From the cell containing the given text, extract its center point as [x, y] coordinate. 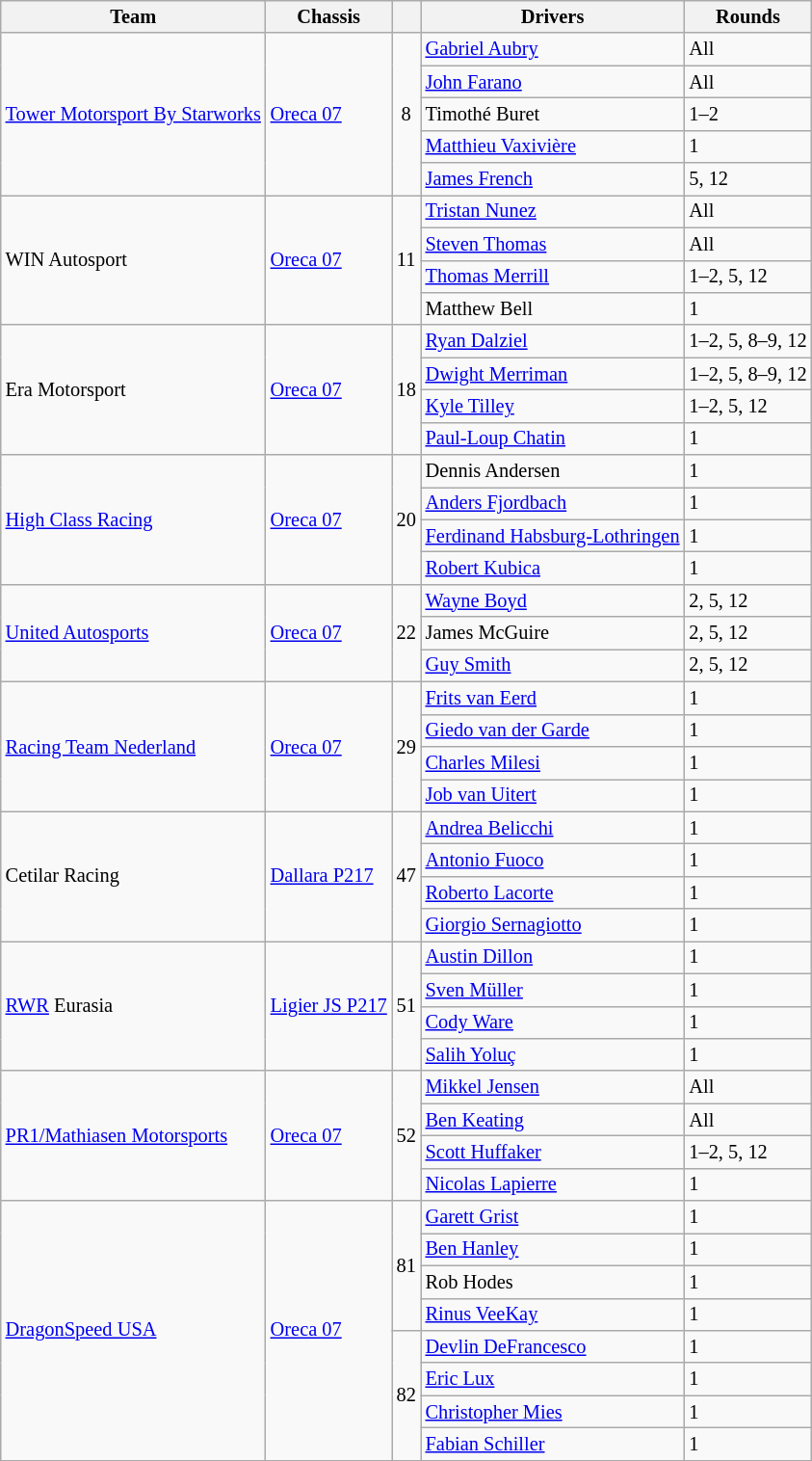
82 [406, 1395]
Austin Dillon [553, 957]
Guy Smith [553, 665]
5, 12 [747, 179]
Salih Yoluç [553, 1054]
Drivers [553, 16]
Dallara P217 [329, 877]
James French [553, 179]
Frits van Eerd [553, 698]
United Autosports [133, 632]
29 [406, 746]
Anders Fjordbach [553, 503]
Era Motorsport [133, 389]
WIN Autosport [133, 260]
Team [133, 16]
PR1/Mathiasen Motorsports [133, 1135]
Ben Keating [553, 1120]
Dwight Merriman [553, 374]
Giorgio Sernagiotto [553, 925]
Rob Hodes [553, 1282]
Thomas Merrill [553, 277]
Devlin DeFrancesco [553, 1346]
Kyle Tilley [553, 406]
81 [406, 1266]
Timothé Buret [553, 114]
22 [406, 632]
Ligier JS P217 [329, 1006]
Charles Milesi [553, 762]
Nicolas Lapierre [553, 1184]
Wayne Boyd [553, 600]
Matthew Bell [553, 308]
52 [406, 1135]
Cetilar Racing [133, 877]
51 [406, 1006]
Tristan Nunez [553, 211]
Rinus VeeKay [553, 1315]
Chassis [329, 16]
Matthieu Vaxivière [553, 146]
Ferdinand Habsburg-Lothringen [553, 536]
Ben Hanley [553, 1249]
John Farano [553, 82]
Job van Uitert [553, 795]
Robert Kubica [553, 568]
Scott Huffaker [553, 1152]
47 [406, 877]
20 [406, 520]
RWR Eurasia [133, 1006]
Tower Motorsport By Starworks [133, 114]
James McGuire [553, 633]
Sven Müller [553, 990]
Roberto Lacorte [553, 892]
18 [406, 389]
Giedo van der Garde [553, 730]
DragonSpeed USA [133, 1330]
Garett Grist [553, 1217]
Steven Thomas [553, 244]
High Class Racing [133, 520]
11 [406, 260]
1–2 [747, 114]
Paul-Loup Chatin [553, 438]
Andrea Belicchi [553, 828]
Rounds [747, 16]
Racing Team Nederland [133, 746]
Dennis Andersen [553, 471]
Gabriel Aubry [553, 49]
Ryan Dalziel [553, 341]
Eric Lux [553, 1379]
Mikkel Jensen [553, 1087]
8 [406, 114]
Cody Ware [553, 1023]
Christopher Mies [553, 1412]
Antonio Fuoco [553, 860]
Fabian Schiller [553, 1444]
